Provide the [X, Y] coordinate of the cell's center where the given text is located.  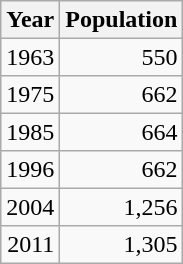
1985 [30, 132]
2011 [30, 244]
Population [122, 20]
Year [30, 20]
2004 [30, 206]
1,256 [122, 206]
550 [122, 56]
1,305 [122, 244]
664 [122, 132]
1975 [30, 94]
1963 [30, 56]
1996 [30, 170]
